Identify which cell holds the provided text, then report its (X, Y) central coordinate. 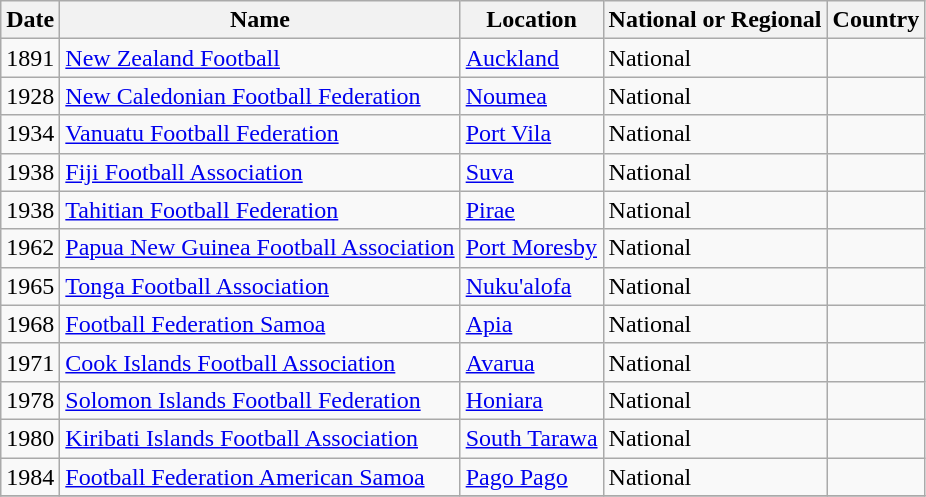
1984 (30, 477)
Auckland (532, 58)
Apia (532, 324)
Solomon Islands Football Federation (260, 400)
South Tarawa (532, 438)
1934 (30, 134)
Nuku'alofa (532, 286)
1965 (30, 286)
Honiara (532, 400)
Location (532, 20)
Football Federation American Samoa (260, 477)
Date (30, 20)
1962 (30, 248)
Port Vila (532, 134)
Football Federation Samoa (260, 324)
1928 (30, 96)
Papua New Guinea Football Association (260, 248)
Cook Islands Football Association (260, 362)
1971 (30, 362)
Vanuatu Football Federation (260, 134)
Avarua (532, 362)
1968 (30, 324)
Fiji Football Association (260, 172)
Port Moresby (532, 248)
1978 (30, 400)
Kiribati Islands Football Association (260, 438)
Tahitian Football Federation (260, 210)
1980 (30, 438)
National or Regional (715, 20)
New Caledonian Football Federation (260, 96)
1891 (30, 58)
Noumea (532, 96)
New Zealand Football (260, 58)
Tonga Football Association (260, 286)
Country (876, 20)
Pirae (532, 210)
Suva (532, 172)
Pago Pago (532, 477)
Name (260, 20)
